For the text-containing cell, return its midpoint in [X, Y] coordinate format. 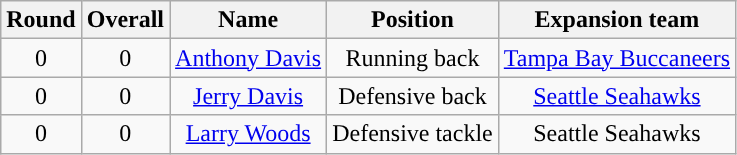
Anthony Davis [248, 58]
Larry Woods [248, 134]
Defensive back [413, 96]
Round [41, 20]
Overall [125, 20]
Expansion team [616, 20]
Name [248, 20]
Defensive tackle [413, 134]
Tampa Bay Buccaneers [616, 58]
Jerry Davis [248, 96]
Running back [413, 58]
Position [413, 20]
